Locate the cell with the specified text and output its (X, Y) center coordinate. 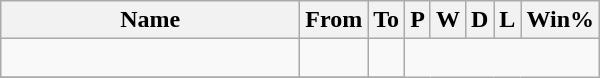
Win% (560, 20)
W (448, 20)
From (334, 20)
P (418, 20)
Name (150, 20)
L (508, 20)
To (386, 20)
D (479, 20)
